Capture the cell that displays the provided text and extract its (X, Y) central coordinate. 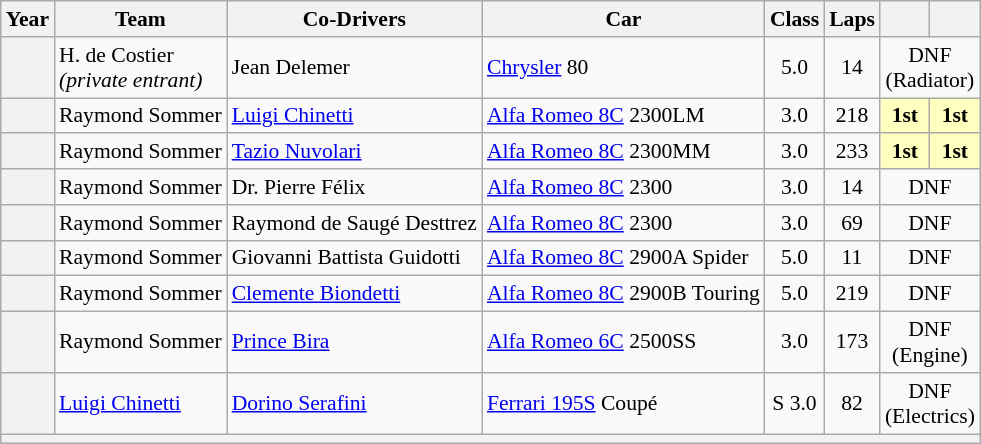
Tazio Nuvolari (354, 152)
Dorino Serafini (354, 404)
Year (28, 19)
Raymond de Saugé Desttrez (354, 223)
Dr. Pierre Félix (354, 187)
Ferrari 195S Coupé (624, 404)
H. de Costier(private entrant) (140, 68)
233 (852, 152)
DNF(Radiator) (930, 68)
Co-Drivers (354, 19)
Alfa Romeo 8C 2900A Spider (624, 258)
DNF(Electrics) (930, 404)
Alfa Romeo 8C 2300LM (624, 116)
Alfa Romeo 8C 2900B Touring (624, 294)
Car (624, 19)
Laps (852, 19)
Class (794, 19)
219 (852, 294)
69 (852, 223)
173 (852, 342)
11 (852, 258)
Prince Bira (354, 342)
S 3.0 (794, 404)
Alfa Romeo 8C 2300MM (624, 152)
Alfa Romeo 6C 2500SS (624, 342)
Chrysler 80 (624, 68)
Giovanni Battista Guidotti (354, 258)
82 (852, 404)
218 (852, 116)
DNF(Engine) (930, 342)
Jean Delemer (354, 68)
Clemente Biondetti (354, 294)
Team (140, 19)
